Provide the [X, Y] coordinate of the cell's center where the given text is located.  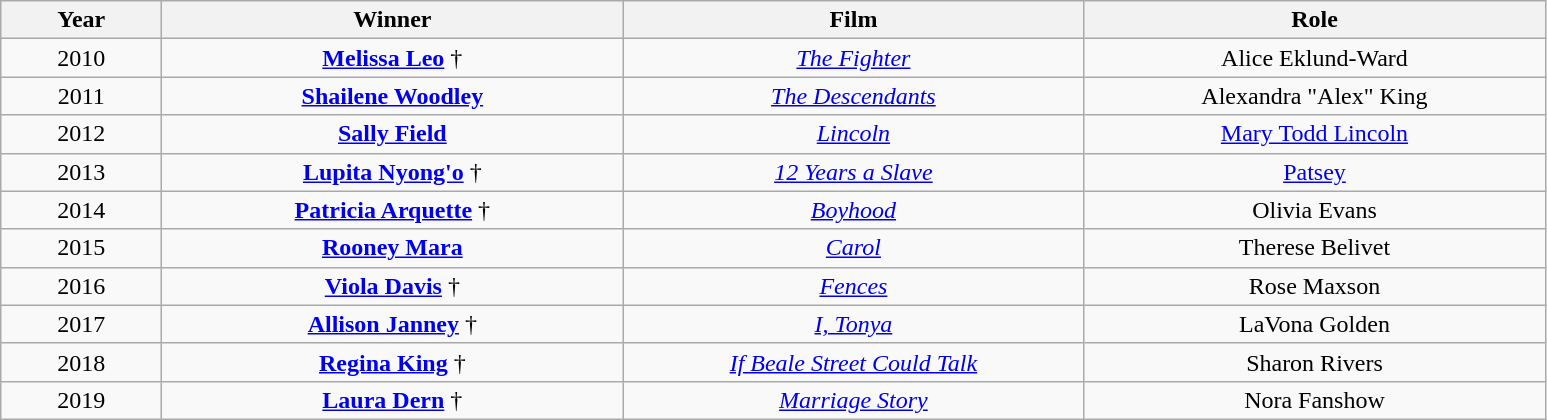
Lincoln [854, 134]
Olivia Evans [1314, 210]
2012 [82, 134]
2017 [82, 324]
2015 [82, 248]
Boyhood [854, 210]
Laura Dern † [392, 400]
The Fighter [854, 58]
2016 [82, 286]
LaVona Golden [1314, 324]
Patsey [1314, 172]
Patricia Arquette † [392, 210]
2011 [82, 96]
Winner [392, 20]
Role [1314, 20]
If Beale Street Could Talk [854, 362]
Alice Eklund-Ward [1314, 58]
The Descendants [854, 96]
Rooney Mara [392, 248]
Allison Janney † [392, 324]
Lupita Nyong'o † [392, 172]
Year [82, 20]
2013 [82, 172]
Mary Todd Lincoln [1314, 134]
Nora Fanshow [1314, 400]
Melissa Leo † [392, 58]
I, Tonya [854, 324]
Shailene Woodley [392, 96]
Viola Davis † [392, 286]
2014 [82, 210]
Film [854, 20]
Alexandra "Alex" King [1314, 96]
2018 [82, 362]
Marriage Story [854, 400]
2019 [82, 400]
Sharon Rivers [1314, 362]
Sally Field [392, 134]
Rose Maxson [1314, 286]
12 Years a Slave [854, 172]
2010 [82, 58]
Regina King † [392, 362]
Carol [854, 248]
Therese Belivet [1314, 248]
Fences [854, 286]
